Detect which cell encompasses the target text, then output its [x, y] center coordinate. 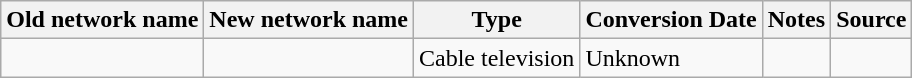
Cable television [497, 58]
Conversion Date [671, 20]
New network name [309, 20]
Unknown [671, 58]
Type [497, 20]
Source [872, 20]
Notes [796, 20]
Old network name [102, 20]
